From the cell containing the given text, extract its center point as (x, y) coordinate. 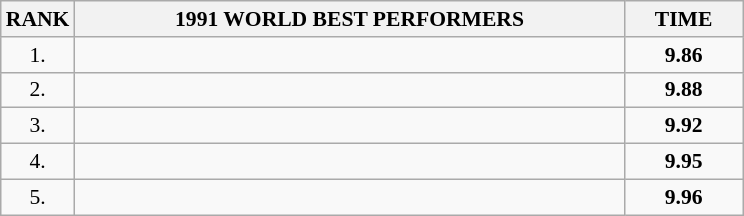
9.96 (684, 197)
1991 WORLD BEST PERFORMERS (349, 19)
9.88 (684, 90)
TIME (684, 19)
9.92 (684, 126)
3. (38, 126)
9.86 (684, 55)
2. (38, 90)
4. (38, 162)
5. (38, 197)
9.95 (684, 162)
1. (38, 55)
RANK (38, 19)
